Search for the cell housing the specified text and yield its (X, Y) center coordinate. 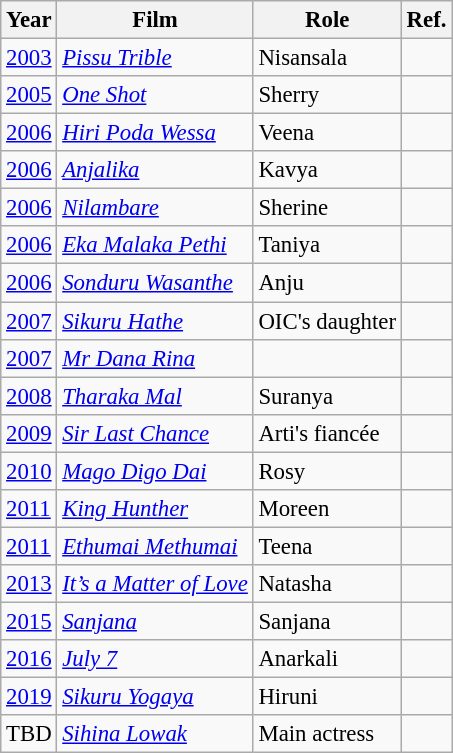
Role (327, 20)
It’s a Matter of Love (155, 584)
Year (29, 20)
Nisansala (327, 58)
TBD (29, 734)
Sihina Lowak (155, 734)
Mago Digo Dai (155, 471)
Sikuru Yogaya (155, 697)
2010 (29, 471)
Teena (327, 546)
2008 (29, 396)
King Hunther (155, 509)
Taniya (327, 245)
Natasha (327, 584)
Sonduru Wasanthe (155, 283)
2016 (29, 659)
2003 (29, 58)
Arti's fiancée (327, 433)
Anjalika (155, 170)
July 7 (155, 659)
Pissu Trible (155, 58)
Hiruni (327, 697)
Ref. (426, 20)
2013 (29, 584)
Veena (327, 133)
Anarkali (327, 659)
2005 (29, 95)
Sherry (327, 95)
Sikuru Hathe (155, 321)
Mr Dana Rina (155, 358)
Tharaka Mal (155, 396)
2019 (29, 697)
Moreen (327, 509)
Film (155, 20)
Nilambare (155, 208)
2009 (29, 433)
Sherine (327, 208)
Ethumai Methumai (155, 546)
One Shot (155, 95)
OIC's daughter (327, 321)
Rosy (327, 471)
Main actress (327, 734)
Hiri Poda Wessa (155, 133)
Eka Malaka Pethi (155, 245)
Suranya (327, 396)
Anju (327, 283)
2015 (29, 621)
Kavya (327, 170)
Sir Last Chance (155, 433)
